Detect which cell encompasses the target text, then output its [x, y] center coordinate. 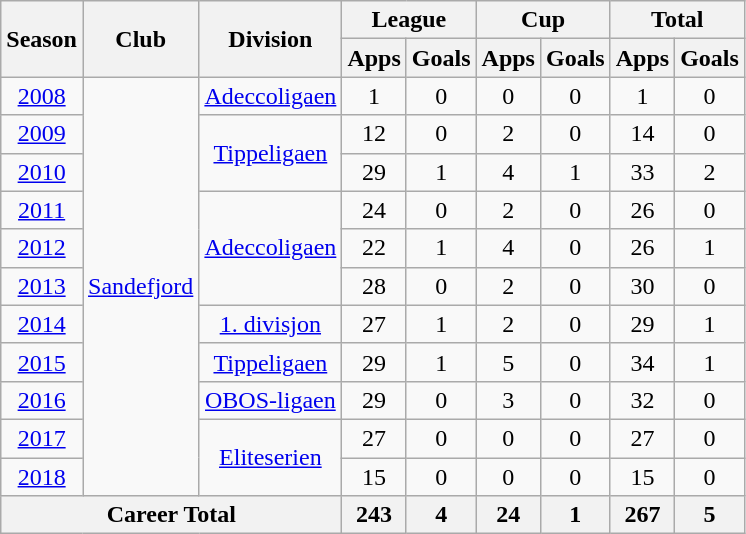
33 [642, 172]
3 [508, 400]
Eliteserien [270, 457]
League [409, 20]
2009 [42, 134]
34 [642, 362]
Club [140, 39]
267 [642, 515]
Season [42, 39]
2016 [42, 400]
2013 [42, 286]
30 [642, 286]
2012 [42, 248]
32 [642, 400]
2011 [42, 210]
Cup [543, 20]
Division [270, 39]
Total [677, 20]
1. divisjon [270, 324]
14 [642, 134]
2015 [42, 362]
22 [374, 248]
2017 [42, 438]
12 [374, 134]
Career Total [172, 515]
2010 [42, 172]
2014 [42, 324]
28 [374, 286]
Sandefjord [140, 286]
2018 [42, 477]
243 [374, 515]
OBOS-ligaen [270, 400]
2008 [42, 96]
